Return [x, y] of the center of cell containing provided text 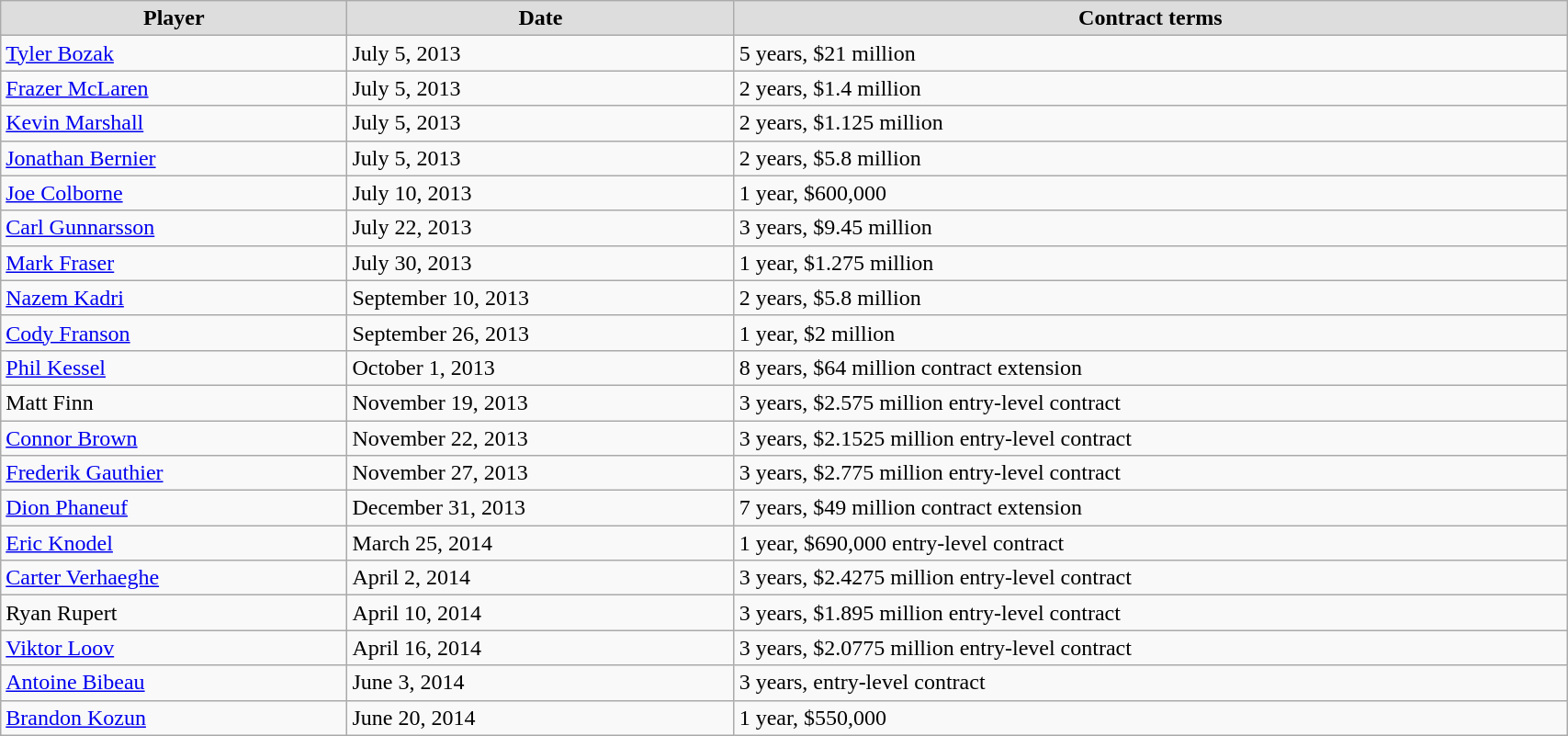
Eric Knodel [175, 543]
September 26, 2013 [540, 333]
1 year, $1.275 million [1150, 263]
Viktor Loov [175, 648]
November 27, 2013 [540, 473]
Joe Colborne [175, 193]
April 2, 2014 [540, 578]
March 25, 2014 [540, 543]
1 year, $2 million [1150, 333]
Nazem Kadri [175, 298]
3 years, $1.895 million entry-level contract [1150, 613]
8 years, $64 million contract extension [1150, 368]
3 years, $9.45 million [1150, 228]
1 year, $600,000 [1150, 193]
Brandon Kozun [175, 718]
2 years, $1.125 million [1150, 123]
7 years, $49 million contract extension [1150, 508]
2 years, $1.4 million [1150, 88]
3 years, $2.1525 million entry-level contract [1150, 438]
Tyler Bozak [175, 53]
Matt Finn [175, 402]
3 years, $2.0775 million entry-level contract [1150, 648]
Phil Kessel [175, 368]
Jonathan Bernier [175, 158]
Connor Brown [175, 438]
November 19, 2013 [540, 402]
Dion Phaneuf [175, 508]
June 3, 2014 [540, 683]
April 10, 2014 [540, 613]
November 22, 2013 [540, 438]
Kevin Marshall [175, 123]
5 years, $21 million [1150, 53]
September 10, 2013 [540, 298]
Player [175, 18]
June 20, 2014 [540, 718]
Mark Fraser [175, 263]
July 30, 2013 [540, 263]
Carl Gunnarsson [175, 228]
Antoine Bibeau [175, 683]
Date [540, 18]
3 years, $2.775 million entry-level contract [1150, 473]
Contract terms [1150, 18]
December 31, 2013 [540, 508]
3 years, $2.575 million entry-level contract [1150, 402]
July 10, 2013 [540, 193]
3 years, $2.4275 million entry-level contract [1150, 578]
Carter Verhaeghe [175, 578]
3 years, entry-level contract [1150, 683]
1 year, $690,000 entry-level contract [1150, 543]
April 16, 2014 [540, 648]
Frederik Gauthier [175, 473]
1 year, $550,000 [1150, 718]
Frazer McLaren [175, 88]
October 1, 2013 [540, 368]
July 22, 2013 [540, 228]
Ryan Rupert [175, 613]
Cody Franson [175, 333]
